Find where the given text appears and provide that cell's center as [X, Y] coordinate. 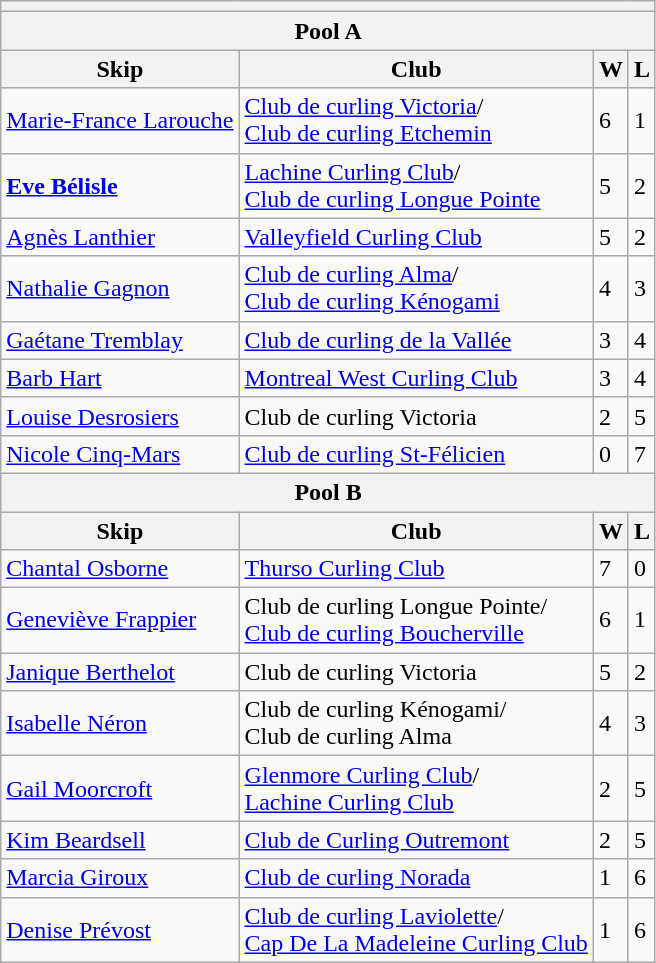
Eve Bélisle [120, 186]
Club de curling de la Vallée [416, 340]
Nathalie Gagnon [120, 288]
Pool A [328, 31]
Club de curling Longue Pointe/Club de curling Boucherville [416, 620]
Thurso Curling Club [416, 569]
Kim Beardsell [120, 840]
Denise Prévost [120, 930]
Lachine Curling Club/Club de curling Longue Pointe [416, 186]
Geneviève Frappier [120, 620]
Isabelle Néron [120, 724]
Club de curling Norada [416, 878]
Nicole Cinq-Mars [120, 454]
Pool B [328, 492]
Barb Hart [120, 378]
Gaétane Tremblay [120, 340]
Club de curling Alma/Club de curling Kénogami [416, 288]
Marie-France Larouche [120, 120]
Club de curling Kénogami/Club de curling Alma [416, 724]
Club de curling Victoria/Club de curling Etchemin [416, 120]
Valleyfield Curling Club [416, 237]
Club de curling St-Félicien [416, 454]
Marcia Giroux [120, 878]
Janique Berthelot [120, 672]
Agnès Lanthier [120, 237]
Chantal Osborne [120, 569]
Club de curling Laviolette/Cap De La Madeleine Curling Club [416, 930]
Montreal West Curling Club [416, 378]
Club de Curling Outremont [416, 840]
Louise Desrosiers [120, 416]
Glenmore Curling Club/Lachine Curling Club [416, 788]
Gail Moorcroft [120, 788]
